Detect which cell encompasses the target text, then output its [x, y] center coordinate. 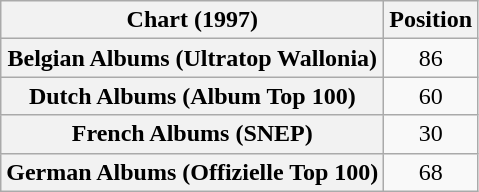
Position [431, 20]
86 [431, 58]
French Albums (SNEP) [192, 134]
Belgian Albums (Ultratop Wallonia) [192, 58]
Chart (1997) [192, 20]
Dutch Albums (Album Top 100) [192, 96]
68 [431, 172]
German Albums (Offizielle Top 100) [192, 172]
30 [431, 134]
60 [431, 96]
